Determine the [X, Y] coordinate at the center of the cell enclosing the given text.  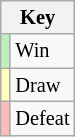
Draw [42, 85]
Defeat [42, 118]
Win [42, 51]
Key [38, 17]
